Extract the (x, y) coordinate from the center of the cell holding the provided text.  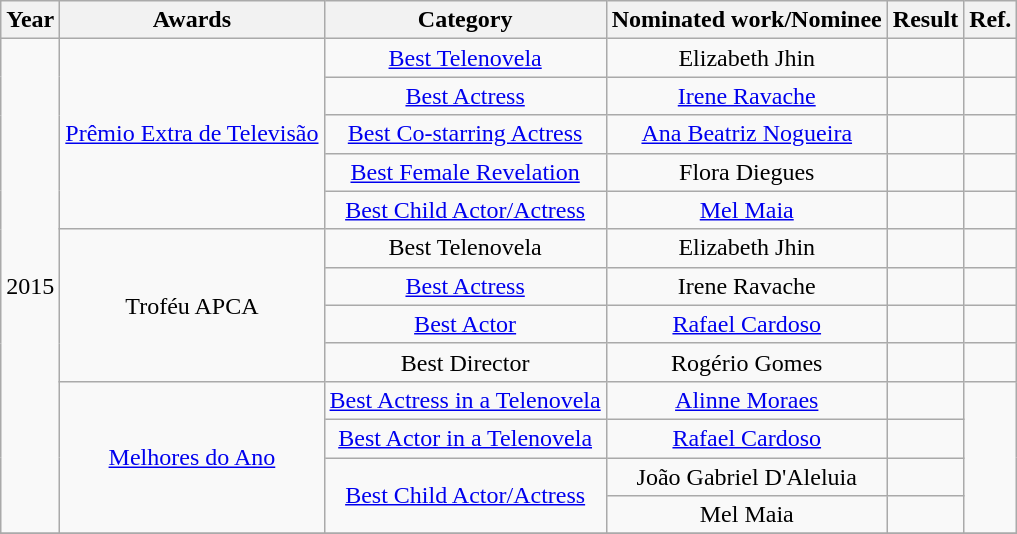
Flora Diegues (746, 172)
Troféu APCA (192, 305)
Ref. (990, 20)
2015 (30, 286)
Best Director (465, 362)
Awards (192, 20)
Melhores do Ano (192, 457)
Year (30, 20)
João Gabriel D'Aleluia (746, 477)
Prêmio Extra de Televisão (192, 134)
Category (465, 20)
Nominated work/Nominee (746, 20)
Best Female Revelation (465, 172)
Best Actor (465, 324)
Best Actor in a Telenovela (465, 438)
Result (925, 20)
Best Actress in a Telenovela (465, 400)
Alinne Moraes (746, 400)
Rogério Gomes (746, 362)
Best Co-starring Actress (465, 134)
Ana Beatriz Nogueira (746, 134)
